Locate the cell with the specified text and output its [X, Y] center coordinate. 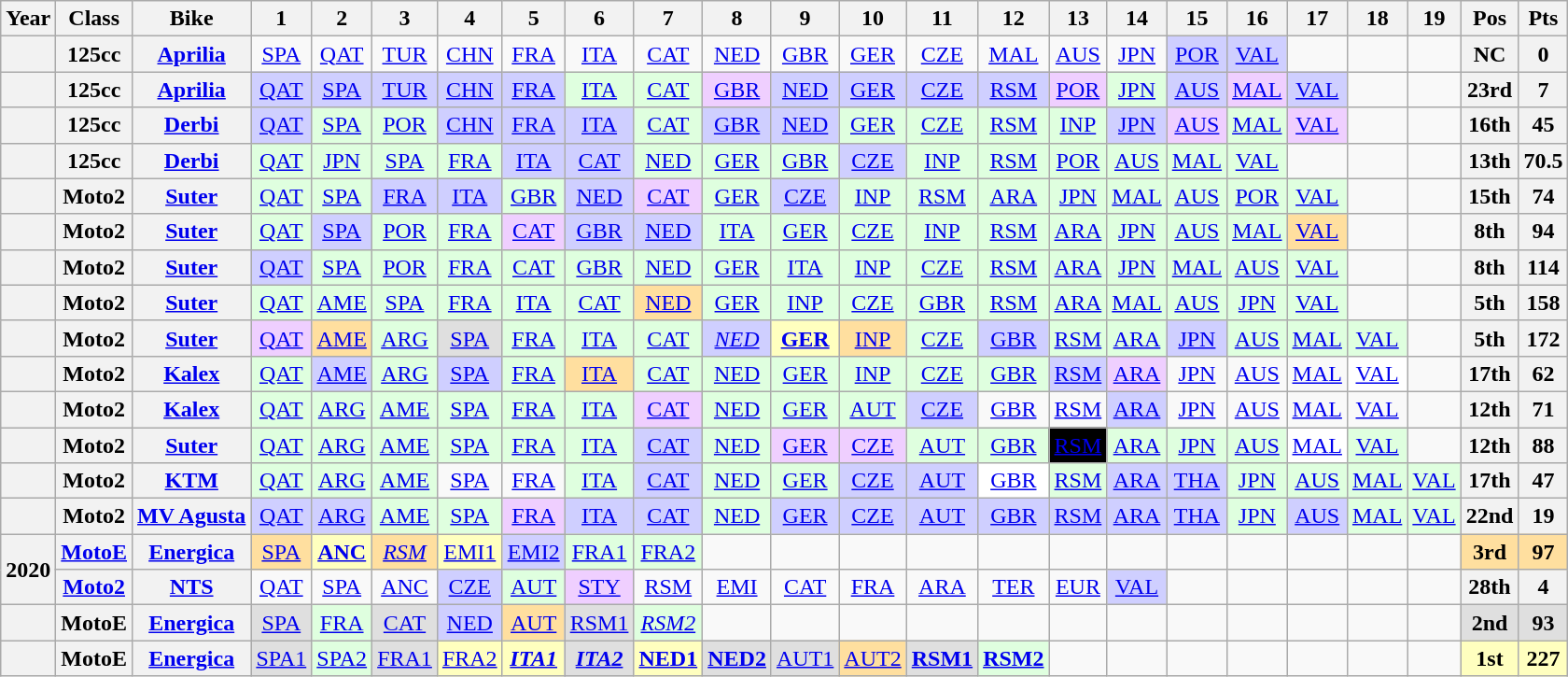
17 [1317, 19]
EUR [1078, 587]
5 [534, 19]
STY [599, 587]
EMI1 [469, 552]
Bike [192, 19]
Year [28, 19]
TER [1014, 587]
22nd [1490, 516]
172 [1544, 338]
15th [1490, 196]
16th [1490, 125]
Pos [1490, 19]
16 [1257, 19]
93 [1544, 623]
SPA1 [282, 658]
114 [1544, 267]
158 [1544, 303]
70.5 [1544, 161]
12 [1014, 19]
Pts [1544, 19]
AUT1 [805, 658]
1 [282, 19]
1st [1490, 658]
13 [1078, 19]
28th [1490, 587]
45 [1544, 125]
3 [405, 19]
15 [1197, 19]
10 [873, 19]
EMI [737, 587]
EMI2 [534, 552]
KTM [192, 481]
ITA2 [599, 658]
47 [1544, 481]
6 [599, 19]
8 [737, 19]
88 [1544, 445]
74 [1544, 196]
NED2 [737, 658]
227 [1544, 658]
62 [1544, 374]
NED1 [668, 658]
ITA1 [534, 658]
2020 [28, 570]
0 [1544, 54]
18 [1377, 19]
NTS [192, 587]
23rd [1490, 90]
11 [942, 19]
SPA2 [342, 658]
14 [1137, 19]
9 [805, 19]
13th [1490, 161]
2 [342, 19]
NC [1490, 54]
MV Agusta [192, 516]
3rd [1490, 552]
94 [1544, 232]
71 [1544, 409]
Class [94, 19]
2nd [1490, 623]
AUT2 [873, 658]
97 [1544, 552]
